From the cell containing the given text, extract its center point as [X, Y] coordinate. 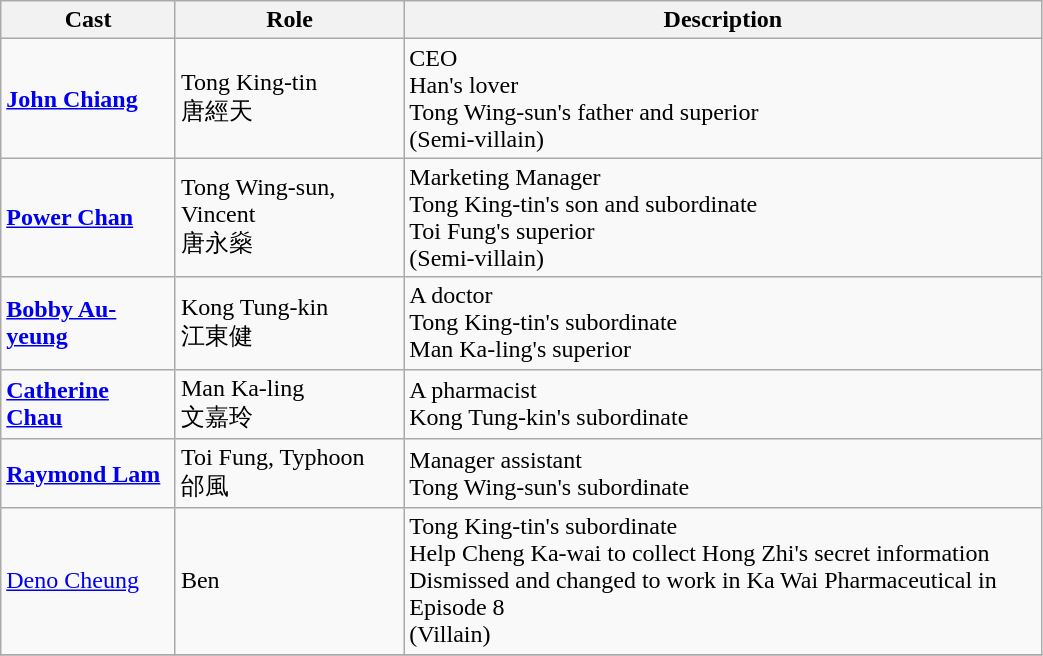
Catherine Chau [88, 404]
Power Chan [88, 218]
Description [723, 20]
Deno Cheung [88, 581]
Role [289, 20]
Cast [88, 20]
Bobby Au-yeung [88, 323]
Tong Wing-sun, Vincent唐永燊 [289, 218]
Marketing ManagerTong King-tin's son and subordinateToi Fung's superior(Semi-villain) [723, 218]
John Chiang [88, 98]
Man Ka-ling文嘉玲 [289, 404]
Ben [289, 581]
A doctorTong King-tin's subordinateMan Ka-ling's superior [723, 323]
Manager assistantTong Wing-sun's subordinate [723, 474]
CEOHan's loverTong Wing-sun's father and superior(Semi-villain) [723, 98]
Tong King-tin唐經天 [289, 98]
Kong Tung-kin江東健 [289, 323]
Raymond Lam [88, 474]
A pharmacistKong Tung-kin's subordinate [723, 404]
Toi Fung, Typhoon邰風 [289, 474]
